Return the [X, Y] coordinate for the center point of the cell that contains the specified text.  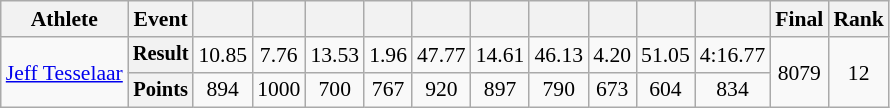
14.61 [500, 55]
13.53 [334, 55]
12 [858, 72]
1.96 [388, 55]
700 [334, 90]
920 [442, 90]
767 [388, 90]
8079 [799, 72]
4:16.77 [732, 55]
4.20 [612, 55]
46.13 [558, 55]
Jeff Tesselaar [64, 72]
604 [666, 90]
897 [500, 90]
790 [558, 90]
894 [222, 90]
47.77 [442, 55]
10.85 [222, 55]
51.05 [666, 55]
673 [612, 90]
Athlete [64, 19]
Event [161, 19]
7.76 [278, 55]
834 [732, 90]
Points [161, 90]
Rank [858, 19]
Final [799, 19]
1000 [278, 90]
Result [161, 55]
